Search for the cell housing the specified text and yield its (X, Y) center coordinate. 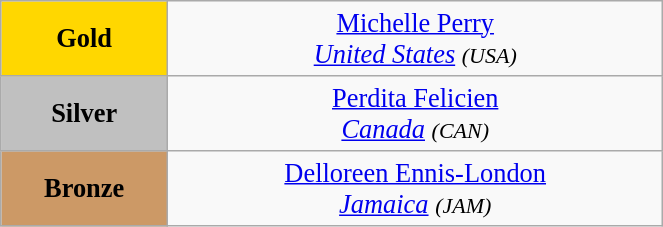
Michelle PerryUnited States (USA) (416, 38)
Silver (84, 112)
Perdita FelicienCanada (CAN) (416, 112)
Gold (84, 38)
Bronze (84, 188)
Delloreen Ennis-LondonJamaica (JAM) (416, 188)
